Find where the given text appears and provide that cell's center as (X, Y) coordinate. 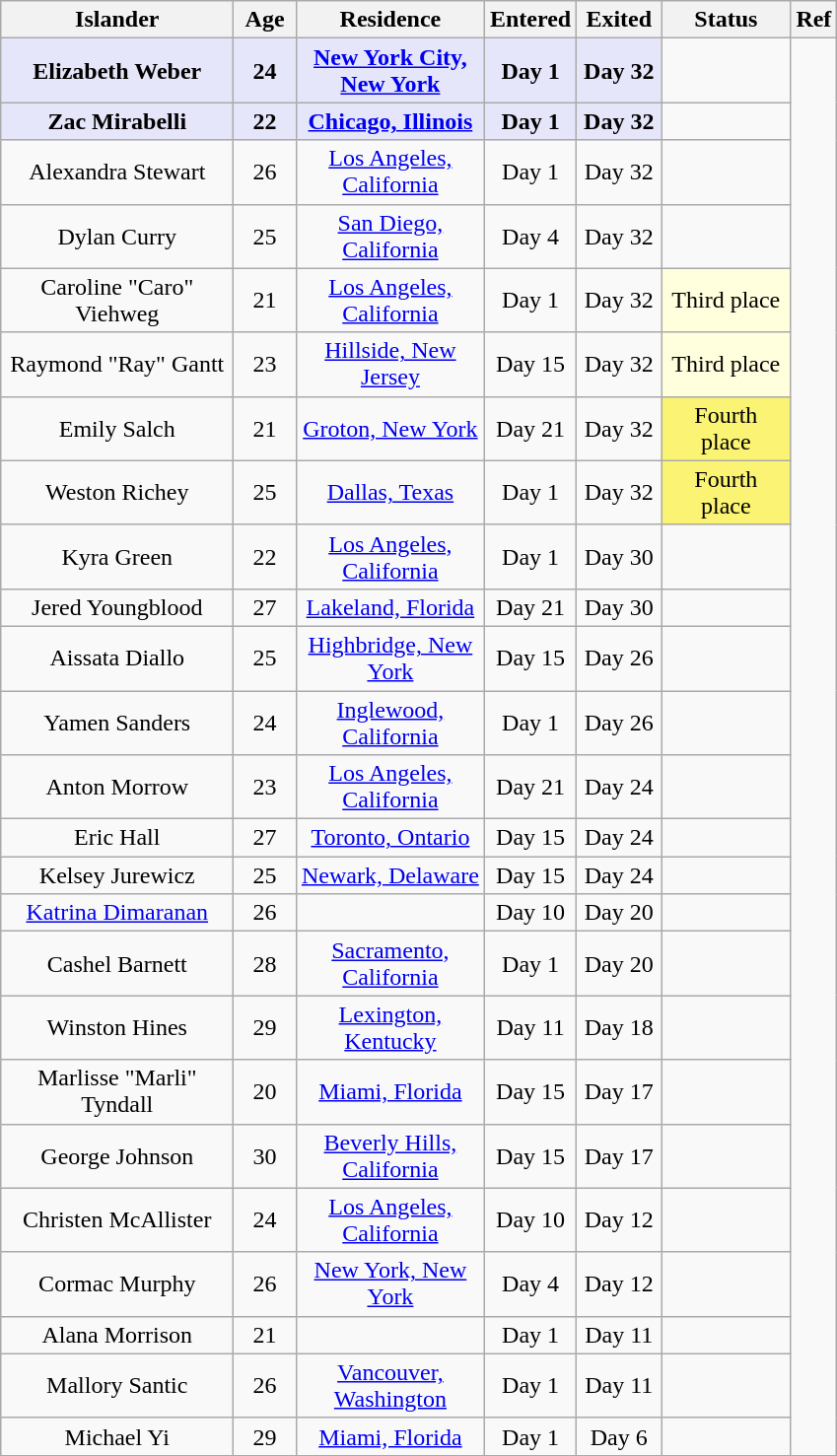
Lakeland, Florida (390, 607)
30 (265, 1155)
Sacramento, California (390, 964)
George Johnson (117, 1155)
28 (265, 964)
Lexington, Kentucky (390, 1027)
Kelsey Jurewicz (117, 875)
San Diego, California (390, 237)
Raymond "Ray" Gantt (117, 365)
Kyra Green (117, 556)
Zac Mirabelli (117, 121)
Groton, New York (390, 428)
Highbridge, New York (390, 659)
Winston Hines (117, 1027)
Cormac Murphy (117, 1283)
Residence (390, 20)
Beverly Hills, California (390, 1155)
Age (265, 20)
Aissata Diallo (117, 659)
Anton Morrow (117, 787)
Exited (619, 20)
Cashel Barnett (117, 964)
Dylan Curry (117, 237)
Newark, Delaware (390, 875)
Day 6 (619, 1436)
Elizabeth Weber (117, 71)
New York City, New York (390, 71)
Hillside, New Jersey (390, 365)
Toronto, Ontario (390, 838)
Ref (814, 20)
Day 18 (619, 1027)
Islander (117, 20)
New York, New York (390, 1283)
Yamen Sanders (117, 722)
Jered Youngblood (117, 607)
Emily Salch (117, 428)
Caroline "Caro" Viehweg (117, 300)
Eric Hall (117, 838)
Christen McAllister (117, 1220)
Marlisse "Marli" Tyndall (117, 1092)
Inglewood, California (390, 722)
Chicago, Illinois (390, 121)
Alexandra Stewart (117, 172)
Katrina Dimaranan (117, 913)
Vancouver, Washington (390, 1386)
Weston Richey (117, 493)
Entered (530, 20)
Alana Morrison (117, 1335)
Status (726, 20)
Dallas, Texas (390, 493)
Mallory Santic (117, 1386)
20 (265, 1092)
Michael Yi (117, 1436)
